Output the (x, y) coordinate of the center of the cell containing the given text.  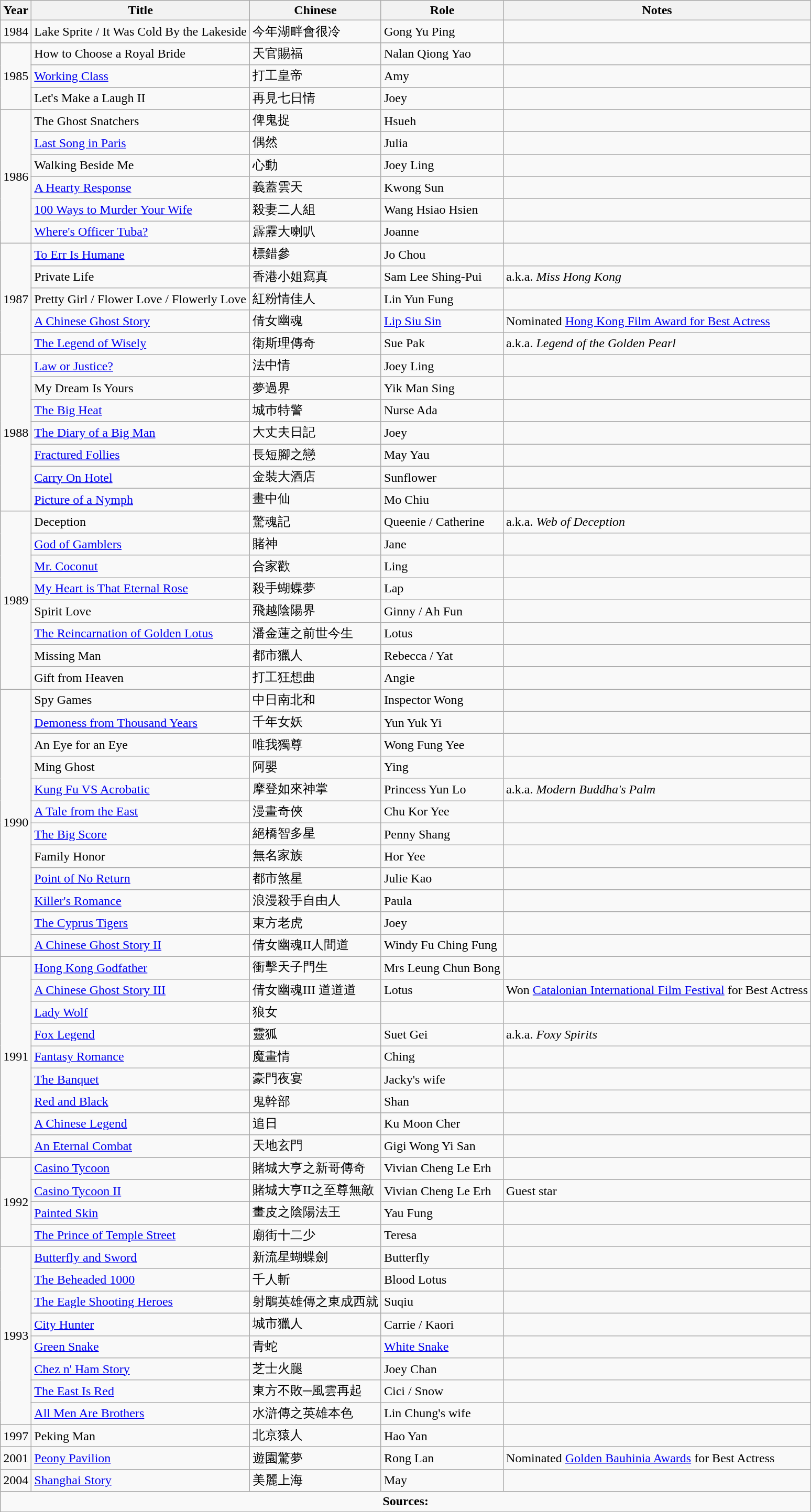
a.k.a. Web of Deception (657, 522)
標錯參 (315, 255)
The Diary of a Big Man (140, 433)
City Hunter (140, 1324)
芝士火腿 (315, 1369)
Ming Ghost (140, 767)
Picture of a Nymph (140, 500)
Casino Tycoon (140, 1169)
法中情 (315, 366)
Carry On Hotel (140, 478)
Julia (442, 144)
White Snake (442, 1347)
再見七日情 (315, 98)
Gift from Heaven (140, 678)
Princess Yun Lo (442, 790)
Painted Skin (140, 1213)
Sue Pak (442, 344)
Rebecca / Yat (442, 656)
射鵰英雄傳之東成西就 (315, 1302)
The Banquet (140, 1079)
Let's Make a Laugh II (140, 98)
A Chinese Legend (140, 1124)
Red and Black (140, 1102)
水滸傳之英雄本色 (315, 1414)
Suqiu (442, 1302)
Butterfly and Sword (140, 1258)
Missing Man (140, 656)
Ginny / Ah Fun (442, 611)
Law or Justice? (140, 366)
倩女幽魂 (315, 322)
廟街十二少 (315, 1235)
A Chinese Ghost Story III (140, 990)
賭城大亨II之至尊無敵 (315, 1191)
Killer's Romance (140, 901)
Amy (442, 76)
Inspector Wong (442, 701)
美麗上海 (315, 1480)
Green Snake (140, 1347)
1991 (16, 1057)
漫畫奇俠 (315, 812)
打工狂想曲 (315, 678)
The Cyprus Tigers (140, 923)
Gigi Wong Yi San (442, 1146)
Last Song in Paris (140, 144)
Point of No Return (140, 879)
1993 (16, 1336)
May (442, 1480)
The Ghost Snatchers (140, 120)
心動 (315, 165)
All Men Are Brothers (140, 1414)
魔畫情 (315, 1057)
Carrie / Kaori (442, 1324)
Private Life (140, 277)
城市獵人 (315, 1324)
Rong Lan (442, 1458)
長短腳之戀 (315, 456)
How to Choose a Royal Bride (140, 53)
驚魂記 (315, 522)
Chu Kor Yee (442, 812)
新流星蝴蝶劍 (315, 1258)
A Chinese Ghost Story II (140, 946)
Joanne (442, 233)
Nurse Ada (442, 411)
Won Catalonian International Film Festival for Best Actress (657, 990)
Nalan Qiong Yao (442, 53)
A Chinese Ghost Story (140, 322)
俾鬼捉 (315, 120)
1988 (16, 433)
Year (16, 10)
Mr. Coconut (140, 567)
青蛇 (315, 1347)
Blood Lotus (442, 1280)
Sam Lee Shing-Pui (442, 277)
Penny Shang (442, 834)
My Heart is That Eternal Rose (140, 589)
Ling (442, 567)
殺妻二人組 (315, 209)
狼女 (315, 1013)
Walking Beside Me (140, 165)
畫皮之陰陽法王 (315, 1213)
Sunflower (442, 478)
畫中仙 (315, 500)
Lin Chung's wife (442, 1414)
2001 (16, 1458)
千年女妖 (315, 723)
阿嬰 (315, 767)
無名家族 (315, 857)
Fractured Follies (140, 456)
Teresa (442, 1235)
Lake Sprite / It Was Cold By the Lakeside (140, 31)
May Yau (442, 456)
Lady Wolf (140, 1013)
Julie Kao (442, 879)
都市獵人 (315, 656)
衛斯理傳奇 (315, 344)
Role (442, 10)
Lin Yun Fung (442, 300)
東方老虎 (315, 923)
東方不敗─風雲再起 (315, 1391)
Title (140, 10)
城巿特警 (315, 411)
1989 (16, 600)
2004 (16, 1480)
Ching (442, 1057)
Sources: (405, 1502)
Family Honor (140, 857)
A Tale from the East (140, 812)
Yau Fung (442, 1213)
Jo Chou (442, 255)
摩登如來神掌 (315, 790)
1984 (16, 31)
合家歡 (315, 567)
絕橋智多星 (315, 834)
Lap (442, 589)
金裝大酒店 (315, 478)
Chez n' Ham Story (140, 1369)
Peking Man (140, 1436)
Kung Fu VS Acrobatic (140, 790)
An Eye for an Eye (140, 745)
The Big Heat (140, 411)
Chinese (315, 10)
今年湖畔會很冷 (315, 31)
賭神 (315, 545)
The Legend of Wisely (140, 344)
靈狐 (315, 1035)
鬼幹部 (315, 1102)
倩女幽魂II人間道 (315, 946)
天官賜福 (315, 53)
1997 (16, 1436)
Mrs Leung Chun Bong (442, 968)
Nominated Hong Kong Film Award for Best Actress (657, 322)
The Prince of Temple Street (140, 1235)
Working Class (140, 76)
香港小姐寫真 (315, 277)
賭城大亨之新哥傳奇 (315, 1169)
天地玄門 (315, 1146)
Queenie / Catherine (442, 522)
Nominated Golden Bauhinia Awards for Best Actress (657, 1458)
100 Ways to Murder Your Wife (140, 209)
Notes (657, 10)
Cici / Snow (442, 1391)
倩女幽魂III 道道道 (315, 990)
都市煞星 (315, 879)
夢過界 (315, 389)
豪門夜宴 (315, 1079)
Demoness from Thousand Years (140, 723)
Fantasy Romance (140, 1057)
大丈夫日記 (315, 433)
打工皇帝 (315, 76)
北京猿人 (315, 1436)
Hor Yee (442, 857)
A Hearty Response (140, 187)
飛越陰陽界 (315, 611)
紅粉情佳人 (315, 300)
a.k.a. Legend of the Golden Pearl (657, 344)
Ku Moon Cher (442, 1124)
Ying (442, 767)
1987 (16, 299)
Where's Officer Tuba? (140, 233)
Joey Chan (442, 1369)
a.k.a. Miss Hong Kong (657, 277)
To Err Is Humane (140, 255)
Hong Kong Godfather (140, 968)
My Dream Is Yours (140, 389)
1986 (16, 176)
義蓋雲天 (315, 187)
Butterfly (442, 1258)
1985 (16, 76)
Peony Pavilion (140, 1458)
霹靂大喇叭 (315, 233)
衝擊天子門生 (315, 968)
中日南北和 (315, 701)
Angie (442, 678)
The Reincarnation of Golden Lotus (140, 634)
Yun Yuk Yi (442, 723)
The Beheaded 1000 (140, 1280)
The East Is Red (140, 1391)
Hao Yan (442, 1436)
Deception (140, 522)
1992 (16, 1202)
偶然 (315, 144)
殺手蝴蝶夢 (315, 589)
Jacky's wife (442, 1079)
The Big Score (140, 834)
浪漫殺手自由人 (315, 901)
An Eternal Combat (140, 1146)
God of Gamblers (140, 545)
Fox Legend (140, 1035)
Wang Hsiao Hsien (442, 209)
Hsueh (442, 120)
唯我獨尊 (315, 745)
Mo Chiu (442, 500)
Windy Fu Ching Fung (442, 946)
Spy Games (140, 701)
遊園驚夢 (315, 1458)
Gong Yu Ping (442, 31)
Kwong Sun (442, 187)
Shanghai Story (140, 1480)
追日 (315, 1124)
Shan (442, 1102)
潘金蓮之前世今生 (315, 634)
Spirit Love (140, 611)
Lip Siu Sin (442, 322)
Guest star (657, 1191)
a.k.a. Foxy Spirits (657, 1035)
1990 (16, 823)
Pretty Girl / Flower Love / Flowerly Love (140, 300)
Yik Man Sing (442, 389)
Casino Tycoon II (140, 1191)
Suet Gei (442, 1035)
The Eagle Shooting Heroes (140, 1302)
Paula (442, 901)
千人斬 (315, 1280)
Wong Fung Yee (442, 745)
a.k.a. Modern Buddha's Palm (657, 790)
Jane (442, 545)
